Pinpoint the cell where the given text exists, returning its (X, Y) midpoint coordinate. 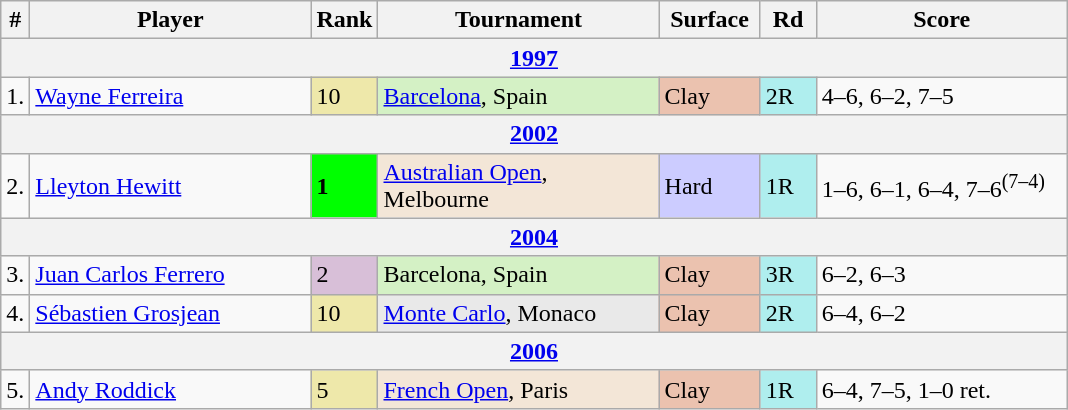
Surface (710, 20)
6–2, 6–3 (942, 275)
5. (16, 389)
Score (942, 20)
1–6, 6–1, 6–4, 7–6(7–4) (942, 186)
French Open, Paris (518, 389)
2 (344, 275)
1. (16, 96)
Tournament (518, 20)
6–4, 7–5, 1–0 ret. (942, 389)
4–6, 6–2, 7–5 (942, 96)
Sébastien Grosjean (170, 313)
1997 (534, 58)
4. (16, 313)
Andy Roddick (170, 389)
3R (788, 275)
2004 (534, 237)
Hard (710, 186)
2. (16, 186)
Australian Open, Melbourne (518, 186)
2002 (534, 134)
Lleyton Hewitt (170, 186)
Player (170, 20)
6–4, 6–2 (942, 313)
# (16, 20)
3. (16, 275)
Juan Carlos Ferrero (170, 275)
Rd (788, 20)
2006 (534, 351)
Monte Carlo, Monaco (518, 313)
Wayne Ferreira (170, 96)
Rank (344, 20)
5 (344, 389)
1 (344, 186)
